Return [x, y] of the center of cell containing provided text 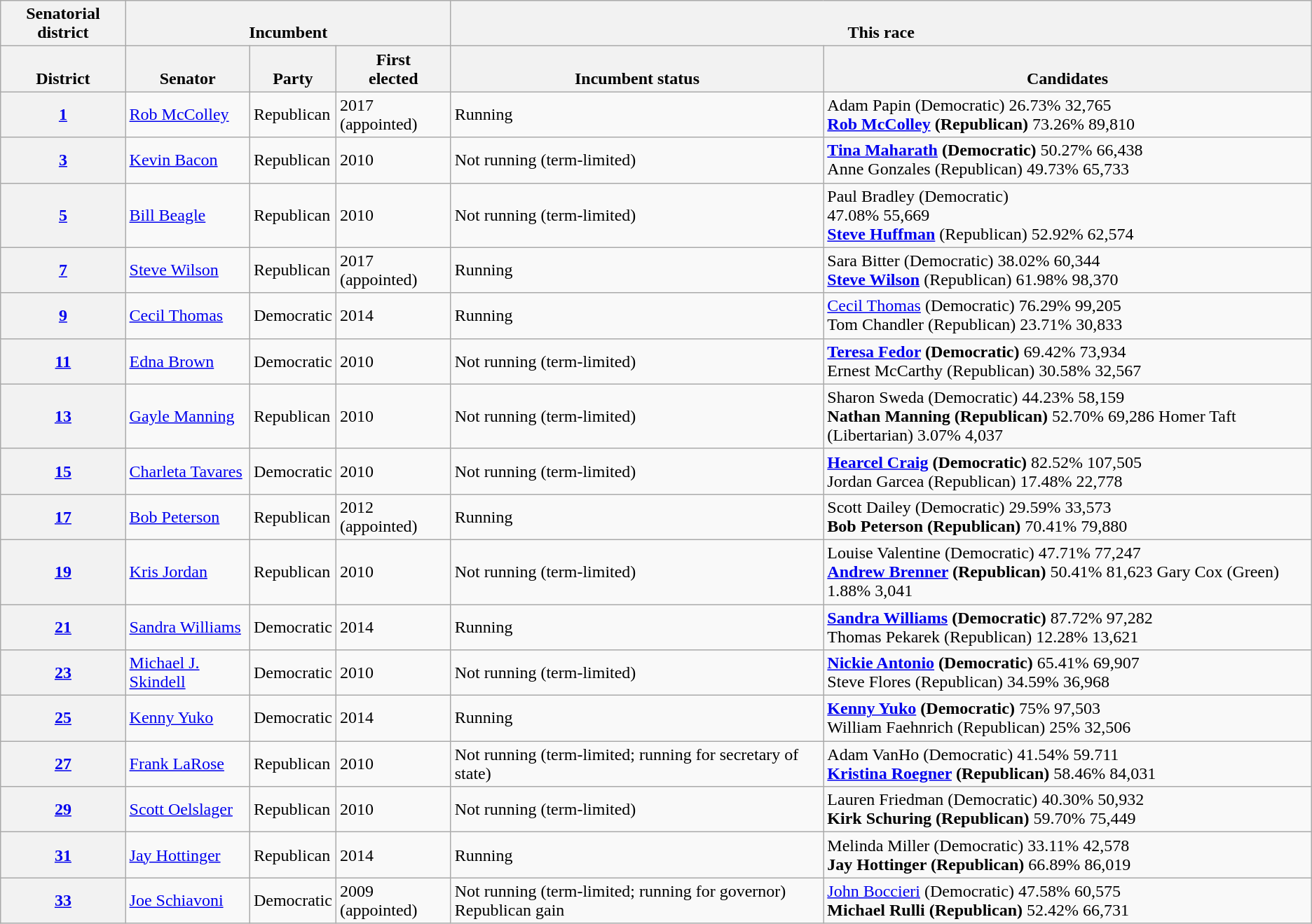
2012 (appointed) [393, 517]
Joe Schiavoni [188, 901]
15 [63, 471]
25 [63, 719]
Kenny Yuko [188, 719]
Hearcel Craig (Democratic) 82.52% 107,505Jordan Garcea (Republican) 17.48% 22,778 [1067, 471]
Not running (term-limited; running for secretary of state) [637, 764]
Senatorial district [63, 24]
Jay Hottinger [188, 855]
3 [63, 160]
Steve Wilson [188, 270]
Firstelected [393, 69]
Bill Beagle [188, 215]
Kris Jordan [188, 572]
Bob Peterson [188, 517]
Sandra Williams (Democratic) 87.72% 97,282Thomas Pekarek (Republican) 12.28% 13,621 [1067, 626]
Incumbent status [637, 69]
Kenny Yuko (Democratic) 75% 97,503William Faehnrich (Republican) 25% 32,506 [1067, 719]
Lauren Friedman (Democratic) 40.30% 50,932Kirk Schuring (Republican) 59.70% 75,449 [1067, 810]
Sandra Williams [188, 626]
7 [63, 270]
13 [63, 416]
27 [63, 764]
Melinda Miller (Democratic) 33.11% 42,578Jay Hottinger (Republican) 66.89% 86,019 [1067, 855]
This race [881, 24]
19 [63, 572]
Candidates [1067, 69]
John Boccieri (Democratic) 47.58% 60,575Michael Rulli (Republican) 52.42% 66,731 [1067, 901]
Scott Dailey (Democratic) 29.59% 33,573Bob Peterson (Republican) 70.41% 79,880 [1067, 517]
Adam Papin (Democratic) 26.73% 32,765Rob McColley (Republican) 73.26% 89,810 [1067, 115]
Not running (term-limited; running for governor) Republican gain [637, 901]
Paul Bradley (Democratic) 47.08% 55,669Steve Huffman (Republican) 52.92% 62,574 [1067, 215]
21 [63, 626]
District [63, 69]
Kevin Bacon [188, 160]
Sharon Sweda (Democratic) 44.23% 58,159Nathan Manning (Republican) 52.70% 69,286 Homer Taft (Libertarian) 3.07% 4,037 [1067, 416]
Party [293, 69]
Michael J. Skindell [188, 673]
31 [63, 855]
Gayle Manning [188, 416]
Adam VanHo (Democratic) 41.54% 59.711Kristina Roegner (Republican) 58.46% 84,031 [1067, 764]
1 [63, 115]
Rob McColley [188, 115]
Nickie Antonio (Democratic) 65.41% 69,907Steve Flores (Republican) 34.59% 36,968 [1067, 673]
Edna Brown [188, 361]
29 [63, 810]
Sara Bitter (Democratic) 38.02% 60,344Steve Wilson (Republican) 61.98% 98,370 [1067, 270]
11 [63, 361]
Louise Valentine (Democratic) 47.71% 77,247Andrew Brenner (Republican) 50.41% 81,623 Gary Cox (Green) 1.88% 3,041 [1067, 572]
Tina Maharath (Democratic) 50.27% 66,438Anne Gonzales (Republican) 49.73% 65,733 [1067, 160]
23 [63, 673]
Cecil Thomas (Democratic) 76.29% 99,205Tom Chandler (Republican) 23.71% 30,833 [1067, 315]
Teresa Fedor (Democratic) 69.42% 73,934Ernest McCarthy (Republican) 30.58% 32,567 [1067, 361]
Cecil Thomas [188, 315]
Scott Oelslager [188, 810]
33 [63, 901]
2009 (appointed) [393, 901]
Senator [188, 69]
17 [63, 517]
Incumbent [288, 24]
Frank LaRose [188, 764]
9 [63, 315]
Charleta Tavares [188, 471]
5 [63, 215]
